Scan for the cell matching the given text and deliver its (x, y) coordinate at center. 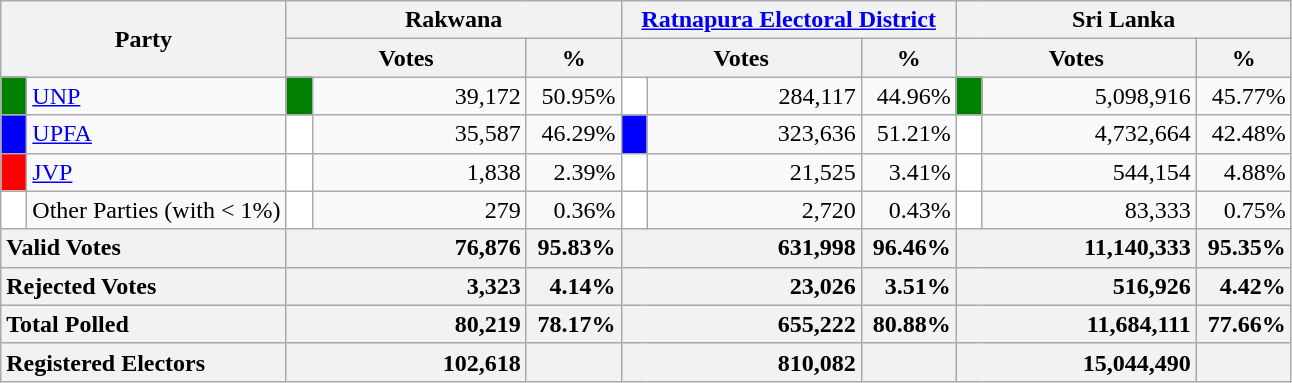
544,154 (1089, 172)
JVP (156, 172)
15,044,490 (1076, 362)
Party (144, 39)
Sri Lanka (1124, 20)
516,926 (1076, 286)
3.41% (908, 172)
2.39% (574, 172)
102,618 (406, 362)
4.14% (574, 286)
39,172 (419, 96)
77.66% (1244, 324)
Rakwana (454, 20)
3.51% (908, 286)
42.48% (1244, 134)
UPFA (156, 134)
0.75% (1244, 210)
80,219 (406, 324)
323,636 (754, 134)
Total Polled (144, 324)
Other Parties (with < 1%) (156, 210)
4,732,664 (1089, 134)
45.77% (1244, 96)
96.46% (908, 248)
0.43% (908, 210)
21,525 (754, 172)
631,998 (741, 248)
Rejected Votes (144, 286)
2,720 (754, 210)
11,684,111 (1076, 324)
11,140,333 (1076, 248)
Valid Votes (144, 248)
279 (419, 210)
655,222 (741, 324)
284,117 (754, 96)
810,082 (741, 362)
4.88% (1244, 172)
3,323 (406, 286)
78.17% (574, 324)
1,838 (419, 172)
76,876 (406, 248)
51.21% (908, 134)
0.36% (574, 210)
50.95% (574, 96)
23,026 (741, 286)
35,587 (419, 134)
Ratnapura Electoral District (788, 20)
46.29% (574, 134)
4.42% (1244, 286)
Registered Electors (144, 362)
95.83% (574, 248)
95.35% (1244, 248)
5,098,916 (1089, 96)
80.88% (908, 324)
UNP (156, 96)
83,333 (1089, 210)
44.96% (908, 96)
